Search for the cell housing the specified text and yield its [X, Y] center coordinate. 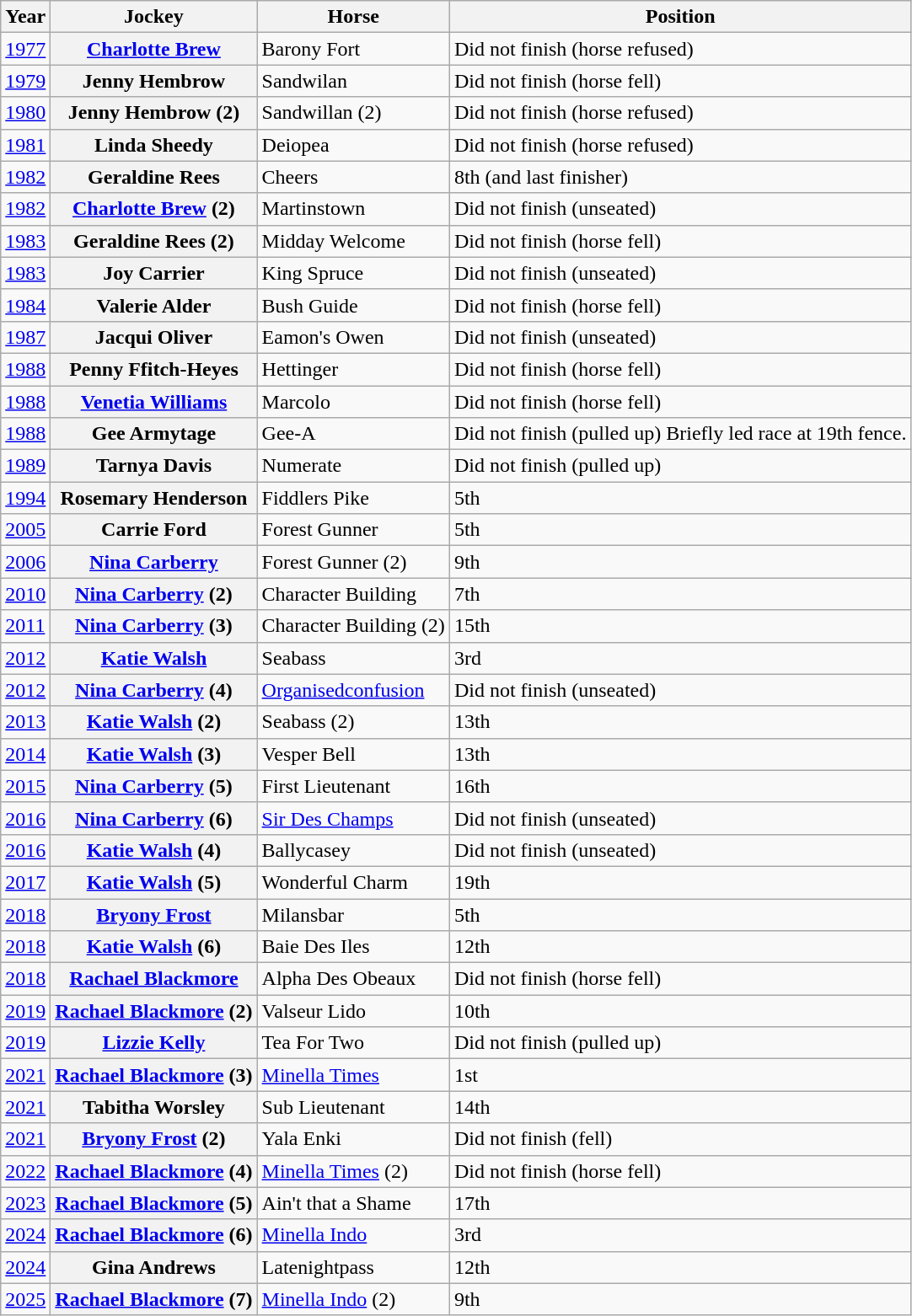
Lizzie Kelly [153, 1043]
Baie Des Iles [353, 947]
Linda Sheedy [153, 145]
Gee-A [353, 434]
Year [25, 17]
Katie Walsh (2) [153, 722]
Tea For Two [353, 1043]
2023 [25, 1203]
Jenny Hembrow (2) [153, 113]
Carrie Ford [153, 530]
Vesper Bell [353, 754]
Yala Enki [353, 1139]
Organisedconfusion [353, 690]
Katie Walsh (3) [153, 754]
Sandwillan (2) [353, 113]
Ballycasey [353, 850]
19th [680, 882]
14th [680, 1107]
Forest Gunner (2) [353, 562]
Ain't that a Shame [353, 1203]
Rachael Blackmore [153, 979]
10th [680, 1011]
Cheers [353, 177]
Joy Carrier [153, 273]
Position [680, 17]
Rachael Blackmore (2) [153, 1011]
Geraldine Rees (2) [153, 241]
Deiopea [353, 145]
Venetia Williams [153, 402]
First Lieutenant [353, 786]
Numerate [353, 466]
2015 [25, 786]
Nina Carberry (3) [153, 626]
Valseur Lido [353, 1011]
Seabass [353, 658]
Fiddlers Pike [353, 498]
2013 [25, 722]
Katie Walsh (5) [153, 882]
Nina Carberry (5) [153, 786]
Barony Fort [353, 49]
15th [680, 626]
Gina Andrews [153, 1267]
Rachael Blackmore (5) [153, 1203]
Sandwilan [353, 81]
Martinstown [353, 209]
1980 [25, 113]
Jockey [153, 17]
1989 [25, 466]
2010 [25, 594]
Penny Ffitch-Heyes [153, 369]
Forest Gunner [353, 530]
Rachael Blackmore (3) [153, 1075]
2022 [25, 1171]
Tarnya Davis [153, 466]
Minella Times (2) [353, 1171]
Midday Welcome [353, 241]
Milansbar [353, 914]
Geraldine Rees [153, 177]
1977 [25, 49]
Jacqui Oliver [153, 337]
1979 [25, 81]
2014 [25, 754]
Sir Des Champs [353, 818]
1987 [25, 337]
8th (and last finisher) [680, 177]
Katie Walsh (4) [153, 850]
Bush Guide [353, 305]
Jenny Hembrow [153, 81]
Rosemary Henderson [153, 498]
Character Building (2) [353, 626]
Charlotte Brew [153, 49]
Did not finish (fell) [680, 1139]
1984 [25, 305]
Tabitha Worsley [153, 1107]
Charlotte Brew (2) [153, 209]
Hettinger [353, 369]
Nina Carberry (6) [153, 818]
Marcolo [353, 402]
Bryony Frost (2) [153, 1139]
Minella Times [353, 1075]
Sub Lieutenant [353, 1107]
Wonderful Charm [353, 882]
King Spruce [353, 273]
Eamon's Owen [353, 337]
1st [680, 1075]
Nina Carberry [153, 562]
Nina Carberry (2) [153, 594]
Katie Walsh (6) [153, 947]
Katie Walsh [153, 658]
Did not finish (pulled up) Briefly led race at 19th fence. [680, 434]
Rachael Blackmore (7) [153, 1299]
Gee Armytage [153, 434]
Latenightpass [353, 1267]
2011 [25, 626]
Valerie Alder [153, 305]
2017 [25, 882]
Nina Carberry (4) [153, 690]
Minella Indo [353, 1235]
16th [680, 786]
Rachael Blackmore (4) [153, 1171]
17th [680, 1203]
Horse [353, 17]
2006 [25, 562]
Bryony Frost [153, 914]
1994 [25, 498]
Alpha Des Obeaux [353, 979]
1981 [25, 145]
7th [680, 594]
2025 [25, 1299]
Rachael Blackmore (6) [153, 1235]
2005 [25, 530]
Character Building [353, 594]
Minella Indo (2) [353, 1299]
Seabass (2) [353, 722]
